Locate the cell with the specified text and output its (x, y) center coordinate. 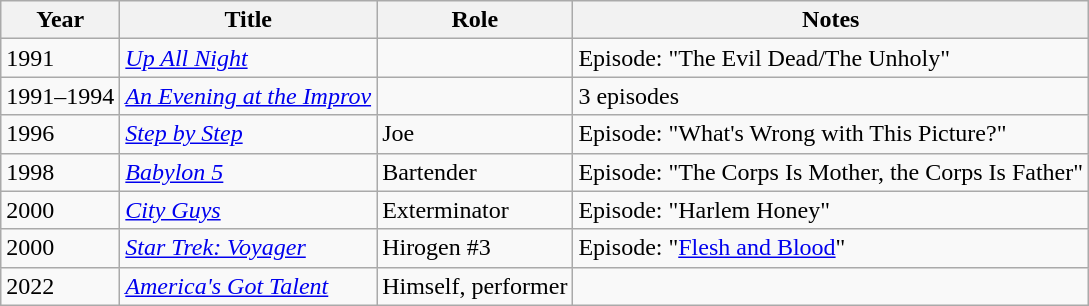
Year (60, 20)
Up All Night (248, 58)
Episode: "The Evil Dead/The Unholy" (831, 58)
Himself, performer (475, 286)
1991 (60, 58)
Role (475, 20)
Exterminator (475, 210)
Joe (475, 134)
3 episodes (831, 96)
1998 (60, 172)
City Guys (248, 210)
America's Got Talent (248, 286)
2022 (60, 286)
Title (248, 20)
Episode: "Flesh and Blood" (831, 248)
Bartender (475, 172)
Star Trek: Voyager (248, 248)
Episode: "What's Wrong with This Picture?" (831, 134)
Hirogen #3 (475, 248)
Notes (831, 20)
An Evening at the Improv (248, 96)
1996 (60, 134)
Babylon 5 (248, 172)
Episode: "Harlem Honey" (831, 210)
Episode: "The Corps Is Mother, the Corps Is Father" (831, 172)
1991–1994 (60, 96)
Step by Step (248, 134)
